Extract the [X, Y] coordinate from the center of the cell holding the provided text.  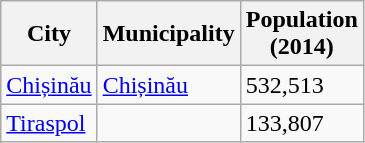
City [49, 34]
Municipality [168, 34]
Tiraspol [49, 123]
532,513 [302, 85]
133,807 [302, 123]
Population(2014) [302, 34]
